Search for the cell housing the specified text and yield its (x, y) center coordinate. 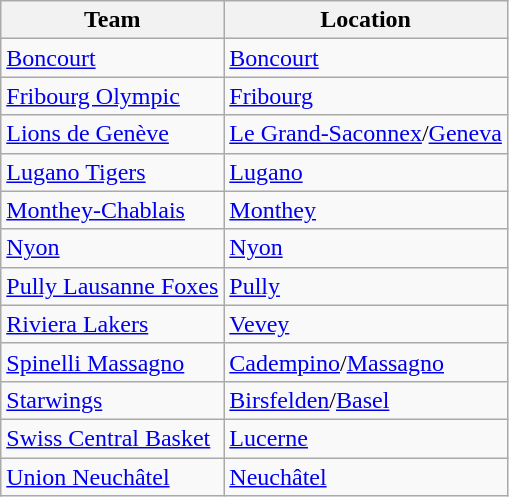
Location (366, 20)
Le Grand-Saconnex/Geneva (366, 134)
Swiss Central Basket (112, 438)
Riviera Lakers (112, 324)
Spinelli Massagno (112, 362)
Lucerne (366, 438)
Starwings (112, 400)
Lugano (366, 172)
Lugano Tigers (112, 172)
Team (112, 20)
Pully (366, 286)
Neuchâtel (366, 477)
Fribourg (366, 96)
Fribourg Olympic (112, 96)
Cadempino/Massagno (366, 362)
Birsfelden/Basel (366, 400)
Monthey (366, 210)
Vevey (366, 324)
Union Neuchâtel (112, 477)
Monthey-Chablais (112, 210)
Pully Lausanne Foxes (112, 286)
Lions de Genève (112, 134)
